Extract the (x, y) coordinate from the center of the cell holding the provided text.  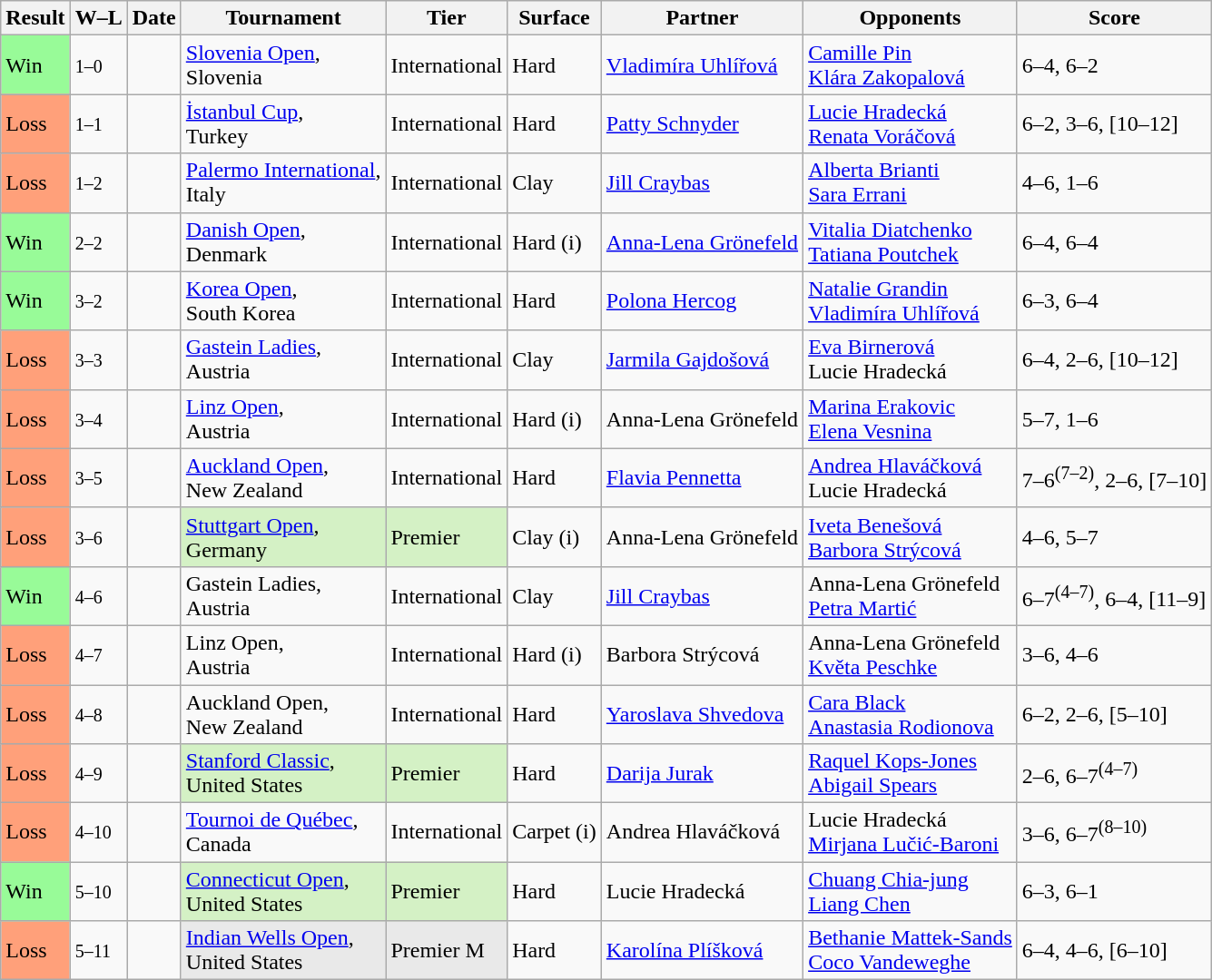
Slovenia Open, Slovenia (283, 65)
Stanford Classic, United States (283, 773)
Surface (555, 18)
Marina Erakovic Elena Vesnina (911, 419)
Jarmila Gajdošová (702, 359)
1–2 (98, 183)
3–5 (98, 477)
Clay (i) (555, 537)
4–10 (98, 833)
Chuang Chia-jung Liang Chen (911, 891)
4–7 (98, 655)
Lucie Hradecká Renata Voráčová (911, 123)
Iveta Benešová Barbora Strýcová (911, 537)
Natalie Grandin Vladimíra Uhlířová (911, 301)
6–4, 2–6, [10–12] (1114, 359)
6–4, 4–6, [6–10] (1114, 951)
4–9 (98, 773)
Connecticut Open, United States (283, 891)
6–3, 6–4 (1114, 301)
2–2 (98, 241)
Tournament (283, 18)
4–6 (98, 595)
6–3, 6–1 (1114, 891)
Alberta Brianti Sara Errani (911, 183)
Lucie Hradecká Mirjana Lučić-Baroni (911, 833)
Andrea Hlaváčková (702, 833)
Raquel Kops-Jones Abigail Spears (911, 773)
Polona Hercog (702, 301)
5–11 (98, 951)
Vitalia Diatchenko Tatiana Poutchek (911, 241)
Korea Open, South Korea (283, 301)
6–4, 6–4 (1114, 241)
3–4 (98, 419)
Tier (447, 18)
Bethanie Mattek-Sands Coco Vandeweghe (911, 951)
3–6 (98, 537)
Score (1114, 18)
Eva Birnerová Lucie Hradecká (911, 359)
6–2, 2–6, [5–10] (1114, 713)
Patty Schnyder (702, 123)
Lucie Hradecká (702, 891)
3–3 (98, 359)
6–2, 3–6, [10–12] (1114, 123)
Opponents (911, 18)
Flavia Pennetta (702, 477)
Date (154, 18)
3–6, 6–7(8–10) (1114, 833)
Anna-Lena Grönefeld Petra Martić (911, 595)
Indian Wells Open, United States (283, 951)
Camille Pin Klára Zakopalová (911, 65)
Danish Open, Denmark (283, 241)
Yaroslava Shvedova (702, 713)
W–L (98, 18)
1–1 (98, 123)
İstanbul Cup, Turkey (283, 123)
2–6, 6–7(4–7) (1114, 773)
Stuttgart Open, Germany (283, 537)
Anna-Lena Grönefeld Květa Peschke (911, 655)
3–6, 4–6 (1114, 655)
Cara Black Anastasia Rodionova (911, 713)
7–6(7–2), 2–6, [7–10] (1114, 477)
Karolína Plíšková (702, 951)
6–4, 6–2 (1114, 65)
Tournoi de Québec, Canada (283, 833)
Palermo International, Italy (283, 183)
6–7(4–7), 6–4, [11–9] (1114, 595)
Darija Jurak (702, 773)
5–7, 1–6 (1114, 419)
Vladimíra Uhlířová (702, 65)
Barbora Strýcová (702, 655)
4–6, 1–6 (1114, 183)
1–0 (98, 65)
Premier M (447, 951)
Carpet (i) (555, 833)
Partner (702, 18)
3–2 (98, 301)
5–10 (98, 891)
Result (35, 18)
4–6, 5–7 (1114, 537)
4–8 (98, 713)
Andrea Hlaváčková Lucie Hradecká (911, 477)
